Search for the cell housing the specified text and yield its [x, y] center coordinate. 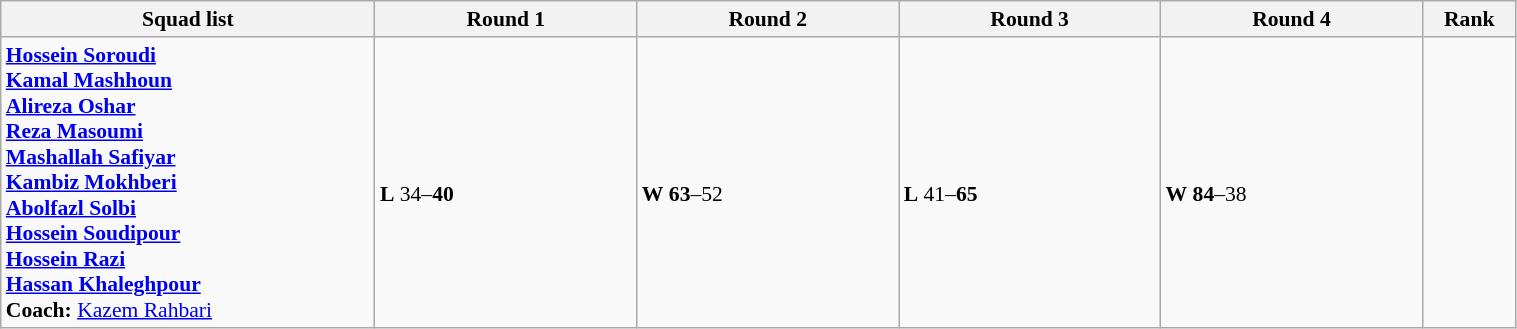
L 34–40 [506, 182]
Round 2 [768, 19]
Squad list [188, 19]
L 41–65 [1030, 182]
W 84–38 [1292, 182]
Round 1 [506, 19]
W 63–52 [768, 182]
Rank [1469, 19]
Round 3 [1030, 19]
Round 4 [1292, 19]
